Scan for the cell matching the given text and deliver its [x, y] coordinate at center. 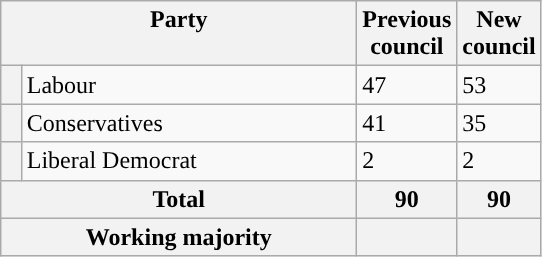
New council [499, 34]
Conservatives [189, 123]
35 [499, 123]
Party [179, 34]
47 [407, 85]
Previous council [407, 34]
Total [179, 199]
53 [499, 85]
Labour [189, 85]
Liberal Democrat [189, 161]
41 [407, 123]
Working majority [179, 237]
